Scan for the cell matching the given text and deliver its (X, Y) coordinate at center. 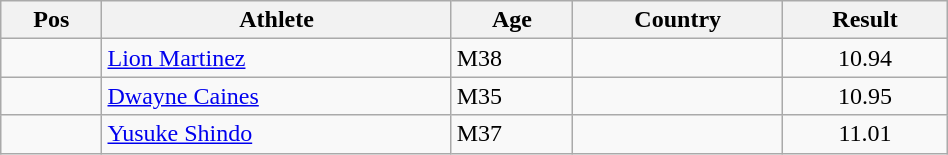
Athlete (276, 20)
Dwayne Caines (276, 96)
Country (678, 20)
Lion Martinez (276, 58)
Pos (52, 20)
Result (865, 20)
Yusuke Shindo (276, 134)
M37 (512, 134)
10.95 (865, 96)
M35 (512, 96)
10.94 (865, 58)
Age (512, 20)
M38 (512, 58)
11.01 (865, 134)
